Pinpoint the cell where the given text exists, returning its [x, y] midpoint coordinate. 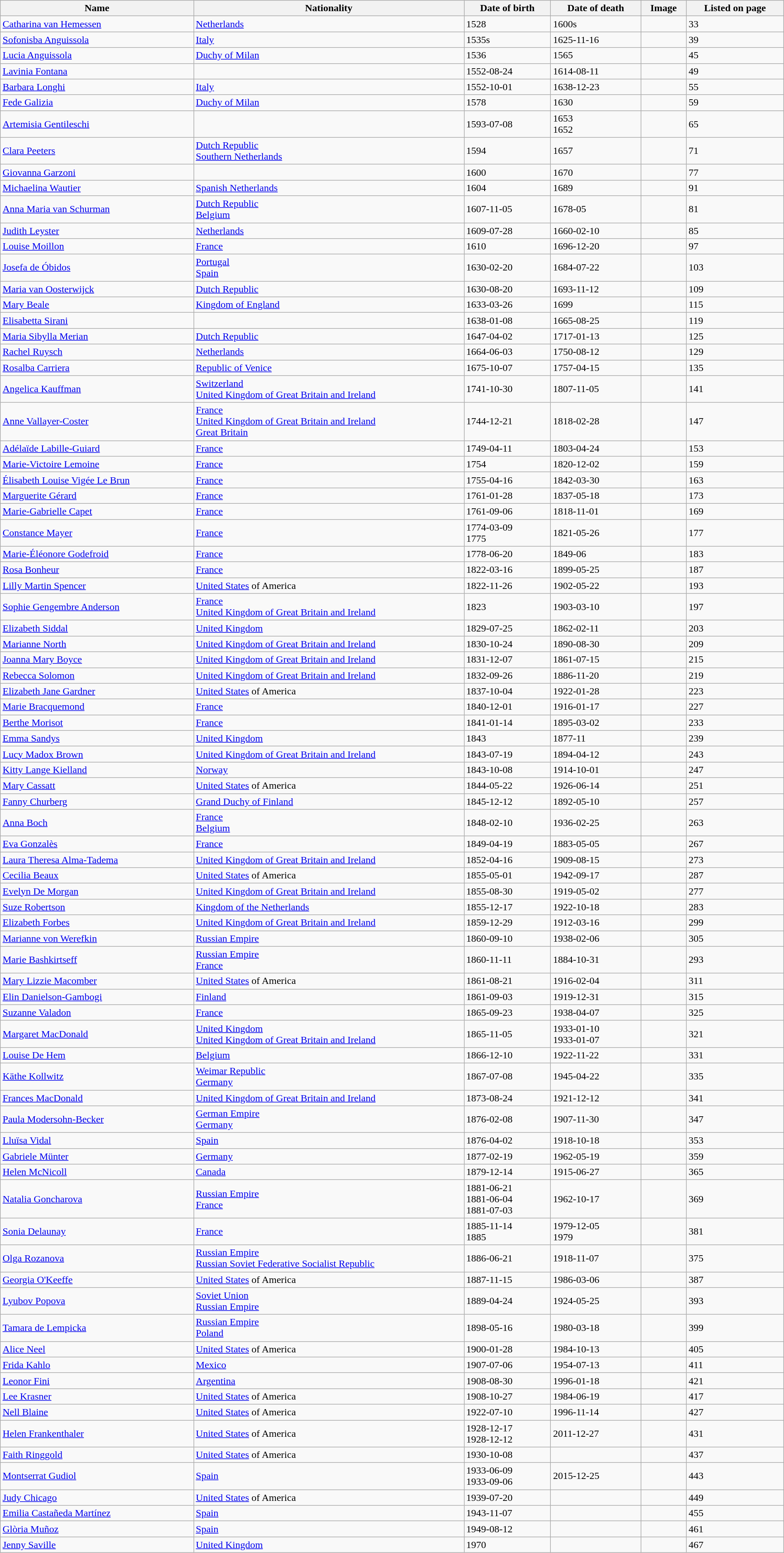
1840-12-01 [507, 707]
Gabriele Münter [97, 1156]
Laura Theresa Alma-Tadema [97, 860]
129 [735, 352]
Cecilia Beaux [97, 876]
33 [735, 24]
1861-09-03 [507, 997]
1938-04-07 [596, 1012]
1918-11-07 [596, 1258]
1843-10-08 [507, 770]
1860-11-11 [507, 960]
115 [735, 305]
Mary Beale [97, 305]
Name [97, 8]
1980-03-18 [596, 1328]
Emilia Castañeda Martínez [97, 1513]
203 [735, 628]
1607-11-05 [507, 209]
1678-05 [596, 209]
Adélaïde Labille-Guiard [97, 448]
1861-08-21 [507, 981]
147 [735, 421]
1886-06-21 [507, 1258]
Anna Maria van Schurman [97, 209]
239 [735, 738]
227 [735, 707]
Lucy Madox Brown [97, 754]
1761-09-06 [507, 511]
1778-06-20 [507, 554]
375 [735, 1258]
449 [735, 1498]
Evelyn De Morgan [97, 891]
287 [735, 876]
1684-07-22 [596, 268]
1699 [596, 305]
Mexico [329, 1365]
1749-04-11 [507, 448]
359 [735, 1156]
Lee Krasner [97, 1396]
1916-02-04 [596, 981]
1873-08-24 [507, 1098]
Elizabeth Jane Gardner [97, 691]
1849-04-19 [507, 844]
1962-05-19 [596, 1156]
1761-01-28 [507, 495]
71 [735, 151]
Alice Neel [97, 1349]
Suze Robertson [97, 907]
1818-02-28 [596, 421]
159 [735, 464]
Soviet UnionRussian Empire [329, 1301]
399 [735, 1328]
Elin Danielson-Gambogi [97, 997]
1630-08-20 [507, 289]
Suzanne Valadon [97, 1012]
Image [664, 8]
Russian Empire [329, 938]
1928-12-171928-12-12 [507, 1433]
1845-12-12 [507, 801]
1881-06-211881-06-041881-07-03 [507, 1199]
1670 [596, 172]
Judith Leyster [97, 230]
257 [735, 801]
273 [735, 860]
1855-08-30 [507, 891]
315 [735, 997]
Artemisia Gentileschi [97, 124]
387 [735, 1280]
331 [735, 1055]
1803-04-24 [596, 448]
Fanny Churberg [97, 801]
Marianne von Werefkin [97, 938]
Elisabetta Sirani [97, 321]
59 [735, 103]
1938-02-06 [596, 938]
Russian EmpirePoland [329, 1328]
1986-03-06 [596, 1280]
Lilly Martin Spencer [97, 586]
233 [735, 723]
1909-08-15 [596, 860]
1914-10-01 [596, 770]
55 [735, 87]
1877-11 [596, 738]
1600 [507, 172]
1918-10-18 [596, 1141]
Anne Vallayer-Coster [97, 421]
Josefa de Óbidos [97, 268]
1693-11-12 [596, 289]
1902-05-22 [596, 586]
Marie-Victoire Lemoine [97, 464]
347 [735, 1119]
1843-07-19 [507, 754]
Berthe Morisot [97, 723]
1907-07-06 [507, 1365]
1933-06-091933-09-06 [507, 1476]
1842-03-30 [596, 480]
1919-12-31 [596, 997]
283 [735, 907]
Date of birth [507, 8]
1638-12-23 [596, 87]
Maria van Oosterwijck [97, 289]
341 [735, 1098]
1996-11-14 [596, 1412]
Marianne North [97, 644]
1630 [596, 103]
Canada [329, 1172]
1887-11-15 [507, 1280]
153 [735, 448]
1625-11-16 [596, 40]
293 [735, 960]
411 [735, 1365]
1922-01-28 [596, 691]
1630-02-20 [507, 268]
1867-07-08 [507, 1076]
305 [735, 938]
1848-02-10 [507, 823]
369 [735, 1199]
1633-03-26 [507, 305]
1861-07-15 [596, 660]
1837-05-18 [596, 495]
1638-01-08 [507, 321]
1922-07-10 [507, 1412]
365 [735, 1172]
321 [735, 1034]
Élisabeth Louise Vigée Le Brun [97, 480]
91 [735, 188]
1593-07-08 [507, 124]
109 [735, 289]
Anna Boch [97, 823]
Russian EmpireRussian Soviet Federative Socialist Republic [329, 1258]
Kitty Lange Kielland [97, 770]
1895-03-02 [596, 723]
Elizabeth Siddal [97, 628]
353 [735, 1141]
197 [735, 607]
49 [735, 71]
1660-02-10 [596, 230]
Mary Cassatt [97, 785]
1919-05-02 [596, 891]
1843 [507, 738]
Rebecca Solomon [97, 675]
85 [735, 230]
1889-04-24 [507, 1301]
311 [735, 981]
335 [735, 1076]
1943-11-07 [507, 1513]
Sofonisba Anguissola [97, 40]
455 [735, 1513]
Joanna Mary Boyce [97, 660]
119 [735, 321]
Leonor Fini [97, 1381]
Constance Mayer [97, 533]
1594 [507, 151]
1754 [507, 464]
1926-06-14 [596, 785]
1898-05-16 [507, 1328]
103 [735, 268]
PortugalSpain [329, 268]
1866-12-10 [507, 1055]
Lavinia Fontana [97, 71]
Norway [329, 770]
443 [735, 1476]
1818-11-01 [596, 511]
Frida Kahlo [97, 1365]
1886-11-20 [596, 675]
Elizabeth Forbes [97, 923]
39 [735, 40]
183 [735, 554]
1647-04-02 [507, 336]
1879-12-14 [507, 1172]
Fede Galizia [97, 103]
1609-07-28 [507, 230]
1600s [596, 24]
1970 [507, 1545]
1832-09-26 [507, 675]
1922-10-18 [596, 907]
1876-04-02 [507, 1141]
FranceBelgium [329, 823]
Marie-Éléonore Godefroid [97, 554]
1552-08-24 [507, 71]
437 [735, 1455]
Glòria Muñoz [97, 1529]
1823 [507, 607]
1675-10-07 [507, 368]
Nationality [329, 8]
1528 [507, 24]
1852-04-16 [507, 860]
Helen Frankenthaler [97, 1433]
Germany [329, 1156]
1908-08-30 [507, 1381]
467 [735, 1545]
1578 [507, 103]
1939-07-20 [507, 1498]
Louise De Hem [97, 1055]
1536 [507, 55]
Rosalba Carriera [97, 368]
Grand Duchy of Finland [329, 801]
1877-02-19 [507, 1156]
405 [735, 1349]
193 [735, 586]
1849-06 [596, 554]
1908-10-27 [507, 1396]
267 [735, 844]
1604 [507, 188]
Margaret MacDonald [97, 1034]
Lluïsa Vidal [97, 1141]
1820-12-02 [596, 464]
Lyubov Popova [97, 1301]
1894-04-12 [596, 754]
461 [735, 1529]
Barbara Longhi [97, 87]
1565 [596, 55]
393 [735, 1301]
Montserrat Gudiol [97, 1476]
Frances MacDonald [97, 1098]
1962-10-17 [596, 1199]
1844-05-22 [507, 785]
Marie-Gabrielle Capet [97, 511]
1884-10-31 [596, 960]
1945-04-22 [596, 1076]
1907-11-30 [596, 1119]
Eva Gonzalès [97, 844]
163 [735, 480]
1865-09-23 [507, 1012]
1841-01-14 [507, 723]
Clara Peeters [97, 151]
177 [735, 533]
427 [735, 1412]
243 [735, 754]
1741-10-30 [507, 389]
Louise Moillon [97, 246]
Tamara de Lempicka [97, 1328]
United KingdomUnited Kingdom of Great Britain and Ireland [329, 1034]
1890-08-30 [596, 644]
1984-10-13 [596, 1349]
1930-10-08 [507, 1455]
1774-03-091775 [507, 533]
1830-10-24 [507, 644]
1865-11-05 [507, 1034]
Catharina van Hemessen [97, 24]
81 [735, 209]
Sonia Delaunay [97, 1232]
1750-08-12 [596, 352]
247 [735, 770]
Giovanna Garzoni [97, 172]
German EmpireGermany [329, 1119]
1831-12-07 [507, 660]
Mary Lizzie Macomber [97, 981]
Judy Chicago [97, 1498]
FranceUnited Kingdom of Great Britain and Ireland [329, 607]
1657 [596, 151]
Finland [329, 997]
299 [735, 923]
65 [735, 124]
215 [735, 660]
Jenny Saville [97, 1545]
1876-02-08 [507, 1119]
Helen McNicoll [97, 1172]
Date of death [596, 8]
1860-09-10 [507, 938]
Sophie Gengembre Anderson [97, 607]
1855-05-01 [507, 876]
1610 [507, 246]
Faith Ringgold [97, 1455]
16531652 [596, 124]
Natalia Goncharova [97, 1199]
Republic of Venice [329, 368]
Spanish Netherlands [329, 188]
1892-05-10 [596, 801]
Angelica Kauffman [97, 389]
1689 [596, 188]
431 [735, 1433]
Dutch RepublicBelgium [329, 209]
1717-01-13 [596, 336]
Käthe Kollwitz [97, 1076]
135 [735, 368]
1855-12-17 [507, 907]
Dutch RepublicSouthern Netherlands [329, 151]
1912-03-16 [596, 923]
1807-11-05 [596, 389]
219 [735, 675]
1665-08-25 [596, 321]
1984-06-19 [596, 1396]
1949-08-12 [507, 1529]
1933-01-101933-01-07 [596, 1034]
141 [735, 389]
97 [735, 246]
173 [735, 495]
1862-02-11 [596, 628]
SwitzerlandUnited Kingdom of Great Britain and Ireland [329, 389]
Michaelina Wautier [97, 188]
1614-08-11 [596, 71]
1744-12-21 [507, 421]
1535s [507, 40]
223 [735, 691]
1757-04-15 [596, 368]
1921-12-12 [596, 1098]
Nell Blaine [97, 1412]
2011-12-27 [596, 1433]
Belgium [329, 1055]
Argentina [329, 1381]
1903-03-10 [596, 607]
381 [735, 1232]
Marie Bracquemond [97, 707]
Listed on page [735, 8]
1829-07-25 [507, 628]
Kingdom of the Netherlands [329, 907]
1552-10-01 [507, 87]
Paula Modersohn-Becker [97, 1119]
325 [735, 1012]
Maria Sibylla Merian [97, 336]
Emma Sandys [97, 738]
1915-06-27 [596, 1172]
1664-06-03 [507, 352]
1996-01-18 [596, 1381]
1899-05-25 [596, 570]
263 [735, 823]
Weimar RepublicGermany [329, 1076]
1924-05-25 [596, 1301]
Marie Bashkirtseff [97, 960]
Lucia Anguissola [97, 55]
125 [735, 336]
1954-07-13 [596, 1365]
Olga Rozanova [97, 1258]
1859-12-29 [507, 923]
251 [735, 785]
45 [735, 55]
1837-10-04 [507, 691]
1942-09-17 [596, 876]
1922-11-22 [596, 1055]
1979-12-051979 [596, 1232]
1821-05-26 [596, 533]
277 [735, 891]
421 [735, 1381]
187 [735, 570]
1883-05-05 [596, 844]
417 [735, 1396]
Georgia O'Keeffe [97, 1280]
FranceUnited Kingdom of Great Britain and IrelandGreat Britain [329, 421]
1885-11-141885 [507, 1232]
77 [735, 172]
1696-12-20 [596, 246]
Marguerite Gérard [97, 495]
169 [735, 511]
2015-12-25 [596, 1476]
1916-01-17 [596, 707]
Rachel Ruysch [97, 352]
209 [735, 644]
1822-11-26 [507, 586]
1936-02-25 [596, 823]
Rosa Bonheur [97, 570]
1755-04-16 [507, 480]
1900-01-28 [507, 1349]
Kingdom of England [329, 305]
1822-03-16 [507, 570]
